Output the (X, Y) coordinate of the center of the cell containing the given text.  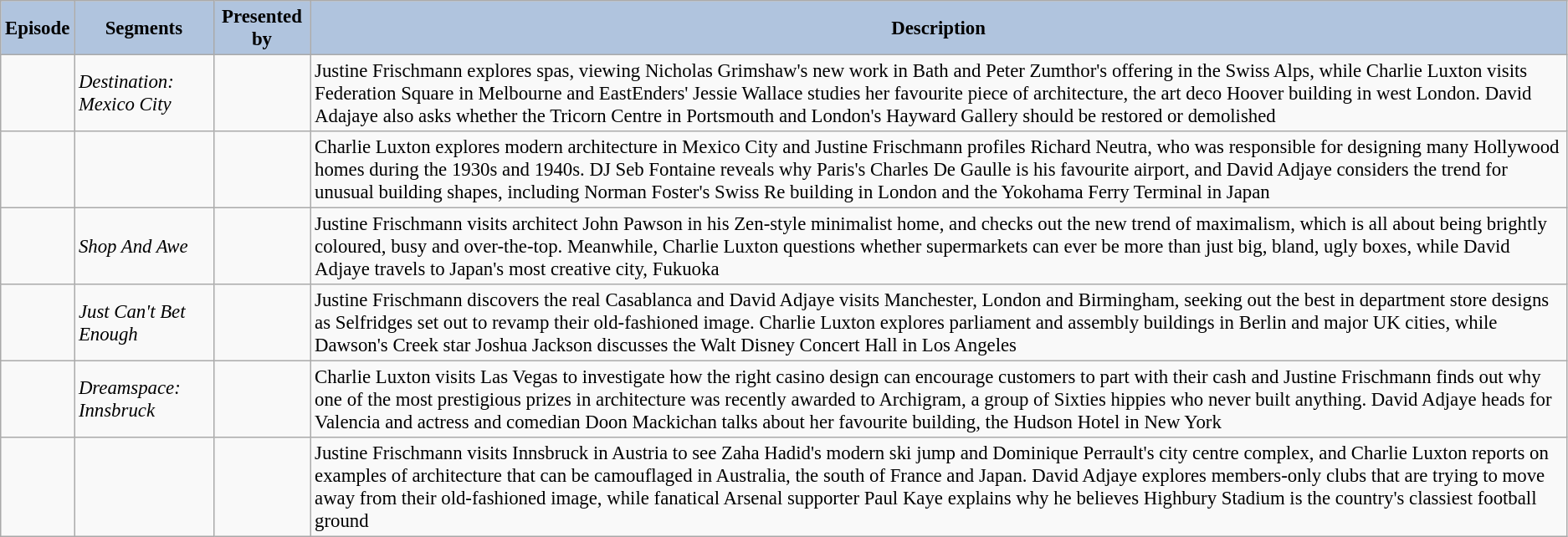
Presented by (262, 28)
Shop And Awe (144, 247)
Just Can't Bet Enough (144, 323)
Description (939, 28)
Segments (144, 28)
Destination: Mexico City (144, 94)
Episode (38, 28)
Dreamspace: Innsbruck (144, 400)
